Provide the [X, Y] coordinate of the cell's center where the given text is located.  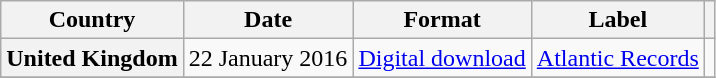
Label [618, 20]
Date [268, 20]
Atlantic Records [618, 58]
United Kingdom [92, 58]
22 January 2016 [268, 58]
Country [92, 20]
Digital download [442, 58]
Format [442, 20]
